Scan for the cell matching the given text and deliver its (X, Y) coordinate at center. 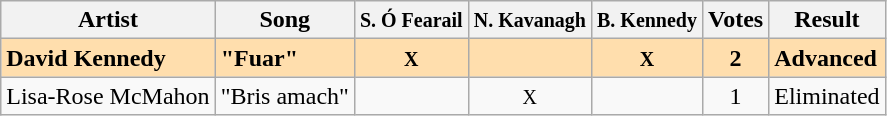
Result (827, 20)
N. Kavanagh (530, 20)
Votes (736, 20)
B. Kennedy (646, 20)
Song (284, 20)
Lisa-Rose McMahon (108, 96)
David Kennedy (108, 58)
2 (736, 58)
Advanced (827, 58)
S. Ó Fearail (411, 20)
"Fuar" (284, 58)
"Bris amach" (284, 96)
Artist (108, 20)
Eliminated (827, 96)
1 (736, 96)
